Locate the cell with the specified text and output its (X, Y) center coordinate. 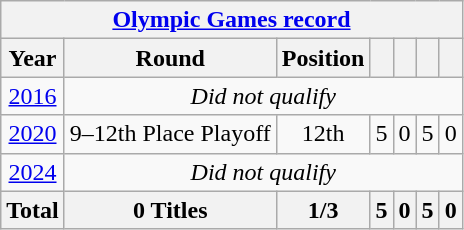
1/3 (323, 210)
2020 (33, 134)
9–12th Place Playoff (170, 134)
2016 (33, 96)
0 Titles (170, 210)
2024 (33, 172)
Position (323, 58)
Round (170, 58)
Total (33, 210)
12th (323, 134)
Olympic Games record (232, 20)
Year (33, 58)
